Detect which cell encompasses the target text, then output its (x, y) center coordinate. 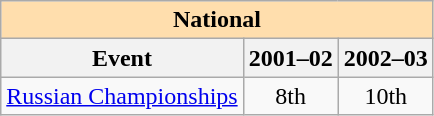
2002–03 (386, 58)
8th (290, 96)
National (218, 20)
2001–02 (290, 58)
10th (386, 96)
Russian Championships (122, 96)
Event (122, 58)
